Find where the given text appears and provide that cell's center as (x, y) coordinate. 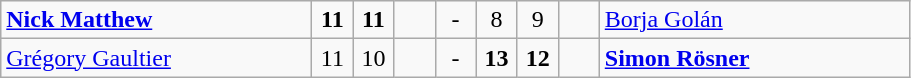
9 (538, 20)
Nick Matthew (156, 20)
Grégory Gaultier (156, 58)
Borja Golán (754, 20)
12 (538, 58)
13 (496, 58)
10 (374, 58)
8 (496, 20)
Simon Rösner (754, 58)
